Find where the given text appears and provide that cell's center as [X, Y] coordinate. 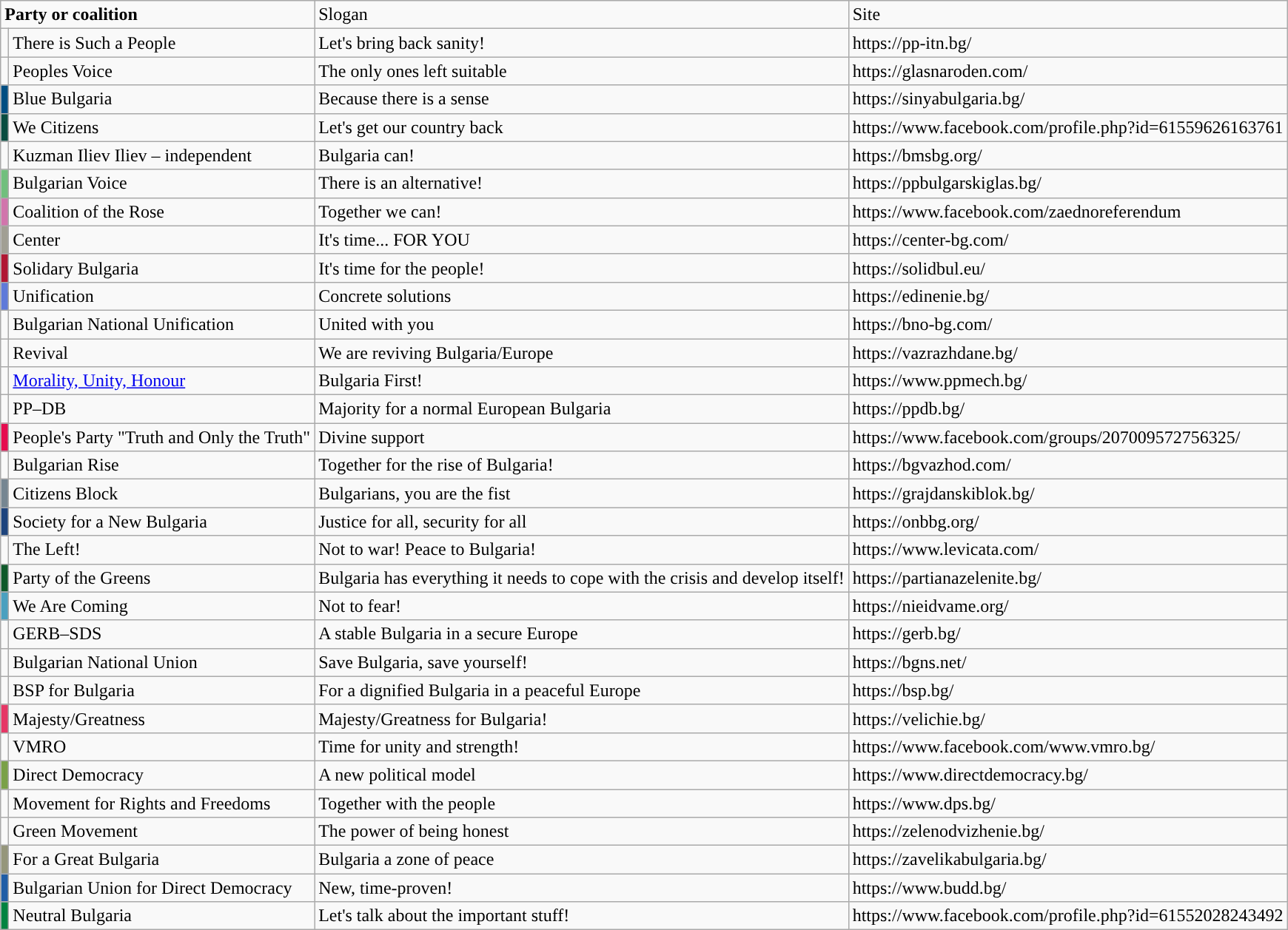
https://vazrazhdane.bg/ [1067, 353]
Neutral Bulgaria [161, 916]
Majesty/Greatness [161, 718]
https://nieidvame.org/ [1067, 606]
Majority for a normal European Bulgaria [582, 409]
https://www.levicata.com/ [1067, 550]
https://www.facebook.com/profile.php?id=61559626163761 [1067, 127]
https://velichie.bg/ [1067, 718]
We are reviving Bulgaria/Europe [582, 353]
https://zelenodvizhenie.bg/ [1067, 832]
The Left! [161, 550]
There is Such a People [161, 43]
It's time for the people! [582, 268]
Solidary Bulgaria [161, 268]
https://onbbg.org/ [1067, 522]
Kuzman Iliev Iliev – independent [161, 155]
https://www.facebook.com/profile.php?id=61552028243492 [1067, 916]
Bulgaria First! [582, 381]
Morality, Unity, Honour [161, 381]
New, time-proven! [582, 888]
For a dignified Bulgaria in a peaceful Europe [582, 690]
Party or coalition [158, 15]
There is an alternative! [582, 183]
Bulgarian Rise [161, 465]
We Are Coming [161, 606]
https://glasnaroden.com/ [1067, 71]
Let's bring back sanity! [582, 43]
Divine support [582, 437]
https://edinenie.bg/ [1067, 296]
Concrete solutions [582, 296]
Movement for Rights and Freedoms [161, 803]
https://pp-itn.bg/ [1067, 43]
https://bsp.bg/ [1067, 690]
Site [1067, 15]
GERB–SDS [161, 634]
https://www.ppmech.bg/ [1067, 381]
Bulgarian National Union [161, 662]
The only ones left suitable [582, 71]
It's time... FOR YOU [582, 240]
Coalition of the Rose [161, 212]
Not to fear! [582, 606]
Bulgaria has everything it needs to cope with the crisis and develop itself! [582, 578]
We Citizens [161, 127]
VMRO [161, 747]
https://solidbul.eu/ [1067, 268]
Society for a New Bulgaria [161, 522]
https://www.facebook.com/www.vmro.bg/ [1067, 747]
BSP for Bulgaria [161, 690]
Bulgarian Voice [161, 183]
https://partianazelenite.bg/ [1067, 578]
Slogan [582, 15]
Justice for all, security for all [582, 522]
For a Great Bulgaria [161, 860]
Bulgarians, you are the fist [582, 493]
PP–DB [161, 409]
Save Bulgaria, save yourself! [582, 662]
https://sinyabulgaria.bg/ [1067, 99]
https://www.dps.bg/ [1067, 803]
https://gerb.bg/ [1067, 634]
Bulgarian Union for Direct Democracy [161, 888]
Center [161, 240]
Revival [161, 353]
Because there is a sense [582, 99]
Time for unity and strength! [582, 747]
https://www.facebook.com/groups/207009572756325/ [1067, 437]
https://zavelikabulgaria.bg/ [1067, 860]
https://grajdanskiblok.bg/ [1067, 493]
Blue Bulgaria [161, 99]
Unification [161, 296]
Together with the people [582, 803]
Together for the rise of Bulgaria! [582, 465]
https://www.facebook.com/zaednoreferendum [1067, 212]
A stable Bulgaria in a secure Europe [582, 634]
https://www.directdemocracy.bg/ [1067, 775]
Direct Democracy [161, 775]
A new political model [582, 775]
Party of the Greens [161, 578]
Majesty/Greatness for Bulgaria! [582, 718]
Bulgaria can! [582, 155]
Bulgarian National Unification [161, 324]
https://bmsbg.org/ [1067, 155]
Together we can! [582, 212]
The power of being honest [582, 832]
Citizens Block [161, 493]
https://center-bg.com/ [1067, 240]
Peoples Voice [161, 71]
https://ppbulgarskiglas.bg/ [1067, 183]
https://www.budd.bg/ [1067, 888]
People's Party "Truth and Only the Truth" [161, 437]
https://bgns.net/ [1067, 662]
https://ppdb.bg/ [1067, 409]
https://bno-bg.com/ [1067, 324]
Let's get our country back [582, 127]
Not to war! Peace to Bulgaria! [582, 550]
Green Movement [161, 832]
United with you [582, 324]
https://bgvazhod.com/ [1067, 465]
Let's talk about the important stuff! [582, 916]
Bulgaria a zone of peace [582, 860]
